Pinpoint the cell where the given text exists, returning its (x, y) midpoint coordinate. 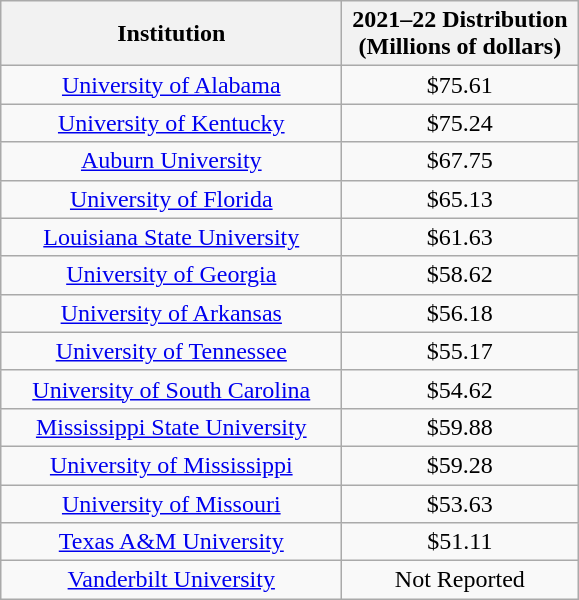
$54.62 (460, 389)
Texas A&M University (172, 542)
Mississippi State University (172, 427)
$67.75 (460, 161)
University of Kentucky (172, 123)
University of Mississippi (172, 465)
Institution (172, 34)
Vanderbilt University (172, 580)
University of Georgia (172, 275)
Louisiana State University (172, 237)
$58.62 (460, 275)
University of Tennessee (172, 351)
University of South Carolina (172, 389)
$75.61 (460, 85)
$75.24 (460, 123)
University of Alabama (172, 85)
$59.88 (460, 427)
$59.28 (460, 465)
$53.63 (460, 503)
$61.63 (460, 237)
$56.18 (460, 313)
University of Arkansas (172, 313)
2021–22 Distribution (Millions of dollars) (460, 34)
Not Reported (460, 580)
Auburn University (172, 161)
University of Florida (172, 199)
$51.11 (460, 542)
University of Missouri (172, 503)
$55.17 (460, 351)
$65.13 (460, 199)
